Extract the (X, Y) coordinate from the center of the cell holding the provided text.  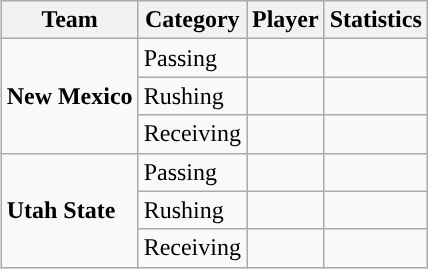
Player (285, 20)
Utah State (70, 210)
Statistics (376, 20)
Team (70, 20)
New Mexico (70, 96)
Category (192, 20)
